Scan for the cell matching the given text and deliver its (x, y) coordinate at center. 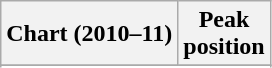
Peakposition (224, 34)
Chart (2010–11) (90, 34)
